From the cell containing the given text, extract its center point as [x, y] coordinate. 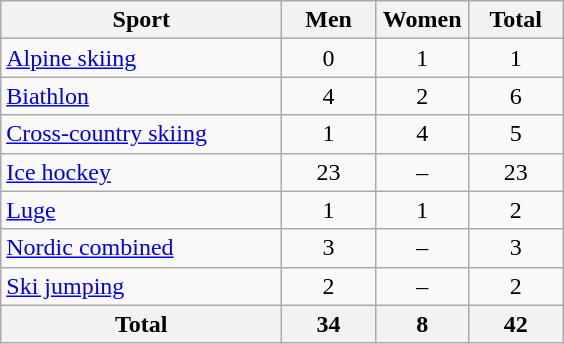
42 [516, 324]
Biathlon [142, 96]
8 [422, 324]
Luge [142, 210]
5 [516, 134]
Ski jumping [142, 286]
6 [516, 96]
Alpine skiing [142, 58]
Nordic combined [142, 248]
34 [329, 324]
Ice hockey [142, 172]
Cross-country skiing [142, 134]
Women [422, 20]
0 [329, 58]
Men [329, 20]
Sport [142, 20]
